Scan for the cell matching the given text and deliver its [x, y] coordinate at center. 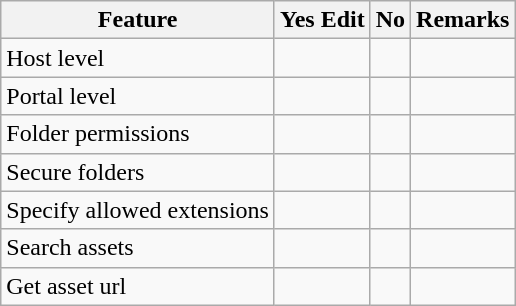
Specify allowed extensions [138, 210]
Remarks [463, 20]
Feature [138, 20]
Folder permissions [138, 134]
Get asset url [138, 286]
Search assets [138, 248]
Yes Edit [322, 20]
Host level [138, 58]
No [390, 20]
Secure folders [138, 172]
Portal level [138, 96]
